Search for the cell housing the specified text and yield its (X, Y) center coordinate. 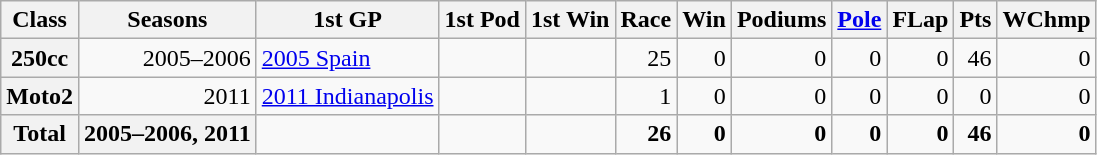
2005 Spain (348, 58)
1st GP (348, 20)
1st Win (570, 20)
1st Pod (482, 20)
26 (646, 134)
Pole (860, 20)
Moto2 (40, 96)
25 (646, 58)
FLap (920, 20)
2005–2006, 2011 (167, 134)
2011 (167, 96)
250cc (40, 58)
Race (646, 20)
Podiums (781, 20)
Total (40, 134)
Seasons (167, 20)
Pts (976, 20)
Class (40, 20)
Win (704, 20)
2011 Indianapolis (348, 96)
1 (646, 96)
WChmp (1046, 20)
2005–2006 (167, 58)
